From the cell containing the given text, extract its center point as [X, Y] coordinate. 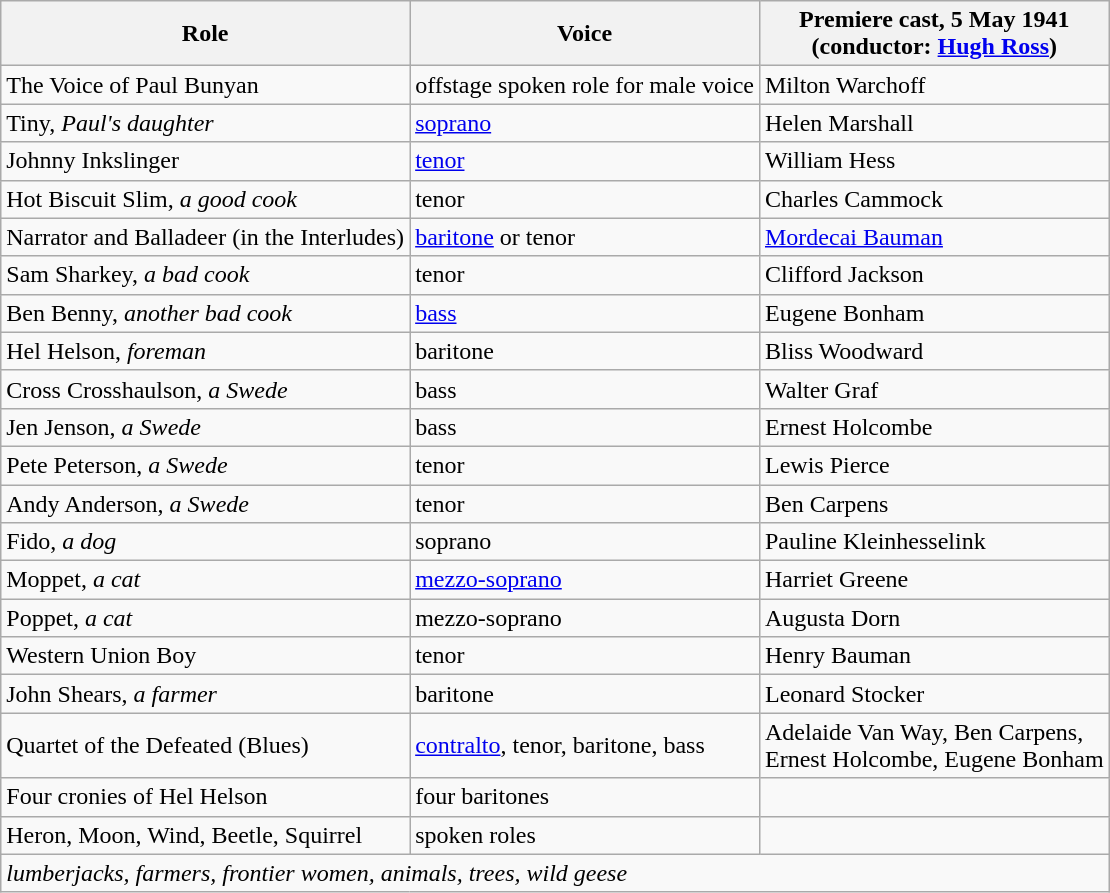
John Shears, a farmer [206, 694]
lumberjacks, farmers, frontier women, animals, trees, wild geese [555, 873]
baritone or tenor [585, 237]
Hel Helson, foreman [206, 351]
Moppet, a cat [206, 580]
Leonard Stocker [934, 694]
Tiny, Paul's daughter [206, 123]
offstage spoken role for male voice [585, 85]
Adelaide Van Way, Ben Carpens,Ernest Holcombe, Eugene Bonham [934, 746]
Andy Anderson, a Swede [206, 503]
Quartet of the Defeated (Blues) [206, 746]
Western Union Boy [206, 656]
Voice [585, 34]
Sam Sharkey, a bad cook [206, 275]
Helen Marshall [934, 123]
Harriet Greene [934, 580]
Walter Graf [934, 389]
Hot Biscuit Slim, a good cook [206, 199]
Jen Jenson, a Swede [206, 427]
The Voice of Paul Bunyan [206, 85]
Milton Warchoff [934, 85]
Premiere cast, 5 May 1941 (conductor: Hugh Ross) [934, 34]
Heron, Moon, Wind, Beetle, Squirrel [206, 835]
four baritones [585, 797]
Johnny Inkslinger [206, 161]
Mordecai Bauman [934, 237]
Bliss Woodward [934, 351]
contralto, tenor, baritone, bass [585, 746]
Narrator and Balladeer (in the Interludes) [206, 237]
Clifford Jackson [934, 275]
Cross Crosshaulson, a Swede [206, 389]
Four cronies of Hel Helson [206, 797]
Pete Peterson, a Swede [206, 465]
Augusta Dorn [934, 618]
Poppet, a cat [206, 618]
Charles Cammock [934, 199]
Ernest Holcombe [934, 427]
Henry Bauman [934, 656]
Fido, a dog [206, 542]
spoken roles [585, 835]
Role [206, 34]
Lewis Pierce [934, 465]
William Hess [934, 161]
Eugene Bonham [934, 313]
Ben Benny, another bad cook [206, 313]
Ben Carpens [934, 503]
Pauline Kleinhesselink [934, 542]
